Identify which cell holds the provided text, then report its [X, Y] central coordinate. 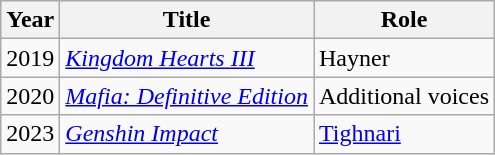
Year [30, 20]
Role [404, 20]
Additional voices [404, 96]
Title [187, 20]
Kingdom Hearts III [187, 58]
Mafia: Definitive Edition [187, 96]
2023 [30, 134]
2020 [30, 96]
Tighnari [404, 134]
Genshin Impact [187, 134]
2019 [30, 58]
Hayner [404, 58]
